Extract the (X, Y) coordinate from the center of the cell holding the provided text.  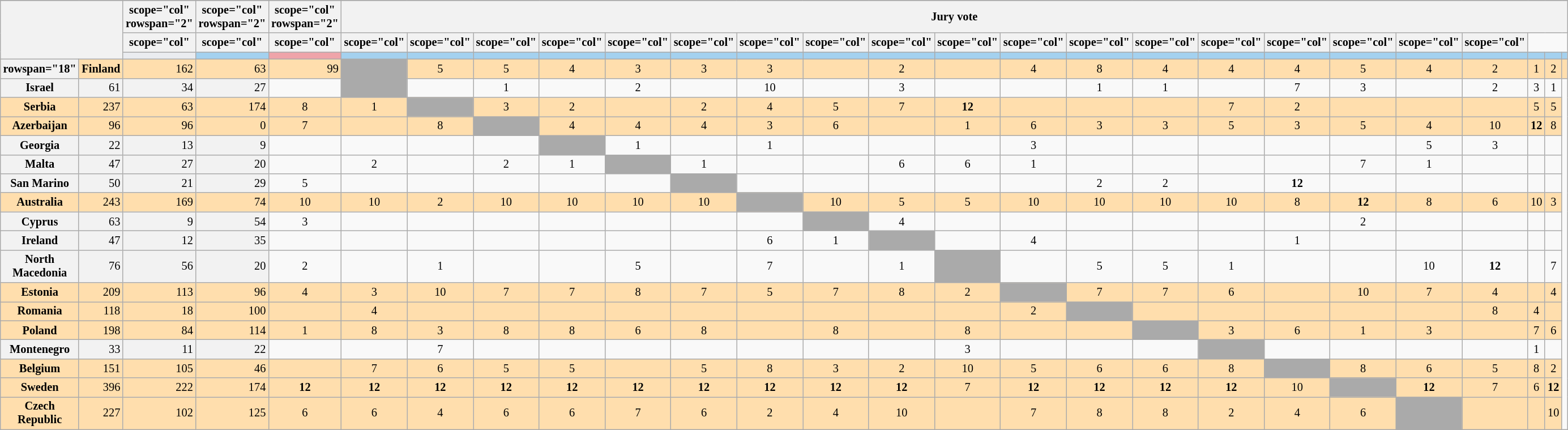
105 (160, 368)
243 (101, 202)
56 (160, 266)
84 (160, 330)
18 (160, 311)
61 (101, 88)
29 (232, 183)
222 (160, 388)
50 (101, 183)
35 (232, 240)
113 (160, 292)
209 (101, 292)
rowspan="18" (40, 69)
169 (160, 202)
0 (232, 126)
118 (101, 311)
Estonia (40, 292)
Romania (40, 311)
74 (232, 202)
102 (160, 413)
Czech Republic (40, 413)
Ireland (40, 240)
33 (101, 350)
Finland (101, 69)
21 (160, 183)
Sweden (40, 388)
237 (101, 107)
11 (160, 350)
99 (305, 69)
Serbia (40, 107)
114 (232, 330)
Australia (40, 202)
227 (101, 413)
76 (101, 266)
54 (232, 222)
Montenegro (40, 350)
North Macedonia (40, 266)
100 (232, 311)
San Marino (40, 183)
Malta (40, 164)
198 (101, 330)
Azerbaijan (40, 126)
162 (160, 69)
46 (232, 368)
125 (232, 413)
34 (160, 88)
396 (101, 388)
13 (160, 145)
Cyprus (40, 222)
Israel (40, 88)
Jury vote (955, 16)
151 (101, 368)
Belgium (40, 368)
Poland (40, 330)
Georgia (40, 145)
